Determine the (x, y) coordinate at the center of the cell enclosing the given text.  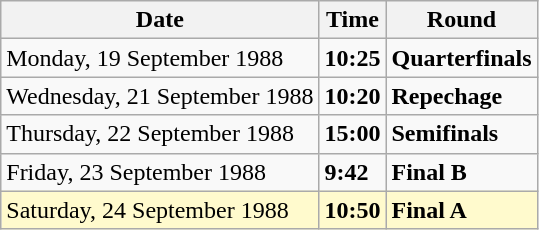
Semifinals (462, 134)
10:50 (352, 210)
Quarterfinals (462, 58)
Friday, 23 September 1988 (160, 172)
Wednesday, 21 September 1988 (160, 96)
Repechage (462, 96)
Date (160, 20)
9:42 (352, 172)
Round (462, 20)
10:20 (352, 96)
Saturday, 24 September 1988 (160, 210)
Monday, 19 September 1988 (160, 58)
15:00 (352, 134)
Time (352, 20)
Thursday, 22 September 1988 (160, 134)
10:25 (352, 58)
Final A (462, 210)
Final B (462, 172)
